Capture the cell that displays the provided text and extract its (x, y) central coordinate. 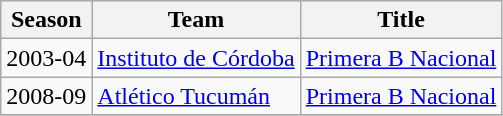
Title (401, 20)
Season (46, 20)
Team (196, 20)
Atlético Tucumán (196, 96)
Instituto de Córdoba (196, 58)
2008-09 (46, 96)
2003-04 (46, 58)
